Capture the cell that displays the provided text and extract its [X, Y] central coordinate. 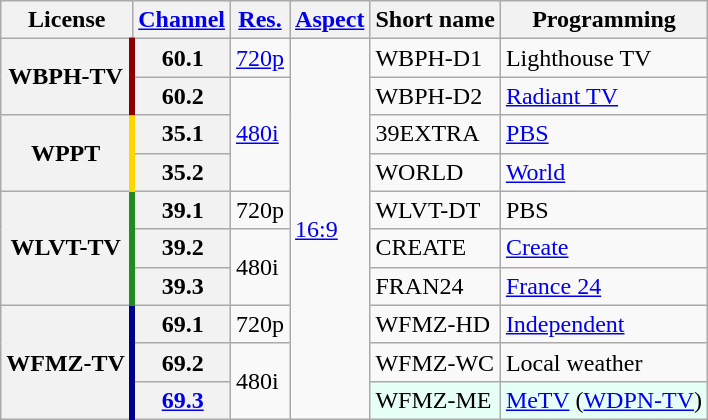
WBPH-D1 [435, 58]
France 24 [604, 286]
Short name [435, 20]
39.1 [182, 210]
WFMZ-TV [67, 362]
WFMZ-HD [435, 324]
License [67, 20]
WORLD [435, 172]
Create [604, 248]
69.1 [182, 324]
Independent [604, 324]
39.2 [182, 248]
World [604, 172]
WFMZ-ME [435, 400]
WBPH-D2 [435, 96]
35.2 [182, 172]
WFMZ-WC [435, 362]
Local weather [604, 362]
39.3 [182, 286]
60.1 [182, 58]
16:9 [330, 230]
MeTV (WDPN-TV) [604, 400]
35.1 [182, 134]
Programming [604, 20]
CREATE [435, 248]
60.2 [182, 96]
Radiant TV [604, 96]
FRAN24 [435, 286]
39EXTRA [435, 134]
Lighthouse TV [604, 58]
WLVT-DT [435, 210]
Aspect [330, 20]
WBPH-TV [67, 77]
Channel [182, 20]
WLVT-TV [67, 248]
69.3 [182, 400]
Res. [260, 20]
69.2 [182, 362]
WPPT [67, 153]
